From the cell containing the given text, extract its center point as [x, y] coordinate. 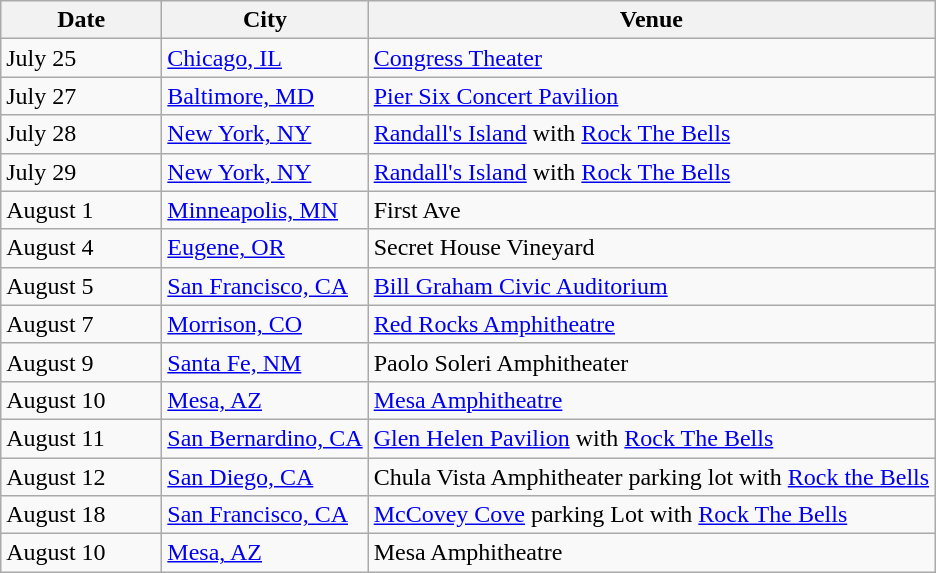
Bill Graham Civic Auditorium [651, 286]
Paolo Soleri Amphitheater [651, 362]
August 5 [82, 286]
Eugene, OR [265, 248]
San Bernardino, CA [265, 438]
July 29 [82, 172]
August 9 [82, 362]
Pier Six Concert Pavilion [651, 96]
Congress Theater [651, 58]
San Diego, CA [265, 477]
August 12 [82, 477]
McCovey Cove parking Lot with Rock The Bells [651, 515]
Chicago, IL [265, 58]
August 7 [82, 324]
August 4 [82, 248]
Baltimore, MD [265, 96]
July 28 [82, 134]
City [265, 20]
Santa Fe, NM [265, 362]
First Ave [651, 210]
August 1 [82, 210]
Minneapolis, MN [265, 210]
July 27 [82, 96]
Morrison, CO [265, 324]
Chula Vista Amphitheater parking lot with Rock the Bells [651, 477]
Secret House Vineyard [651, 248]
Venue [651, 20]
Date [82, 20]
August 11 [82, 438]
August 18 [82, 515]
Red Rocks Amphitheatre [651, 324]
Glen Helen Pavilion with Rock The Bells [651, 438]
July 25 [82, 58]
